Search for the cell housing the specified text and yield its [X, Y] center coordinate. 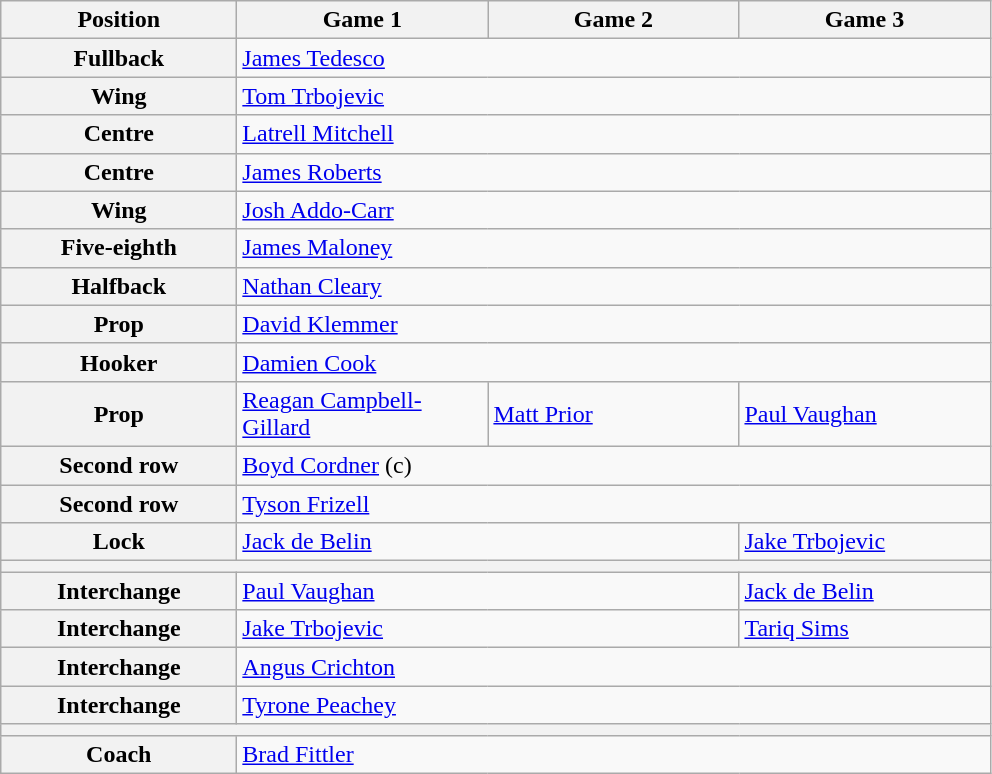
Angus Crichton [614, 667]
Reagan Campbell-Gillard [362, 414]
Coach [119, 754]
Fullback [119, 58]
Hooker [119, 362]
Matt Prior [614, 414]
Damien Cook [614, 362]
Tariq Sims [864, 629]
Game 3 [864, 20]
Halfback [119, 286]
James Maloney [614, 248]
Game 2 [614, 20]
Five-eighth [119, 248]
Nathan Cleary [614, 286]
Tyrone Peachey [614, 705]
David Klemmer [614, 324]
Lock [119, 542]
Position [119, 20]
Tom Trbojevic [614, 96]
Latrell Mitchell [614, 134]
Brad Fittler [614, 754]
Tyson Frizell [614, 503]
James Tedesco [614, 58]
Josh Addo-Carr [614, 210]
Game 1 [362, 20]
James Roberts [614, 172]
Boyd Cordner (c) [614, 465]
